Return (x, y) of the center of cell containing provided text 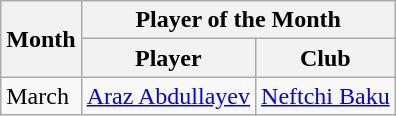
Neftchi Baku (326, 96)
Club (326, 58)
March (41, 96)
Month (41, 39)
Araz Abdullayev (168, 96)
Player of the Month (238, 20)
Player (168, 58)
